Find where the given text appears and provide that cell's center as [X, Y] coordinate. 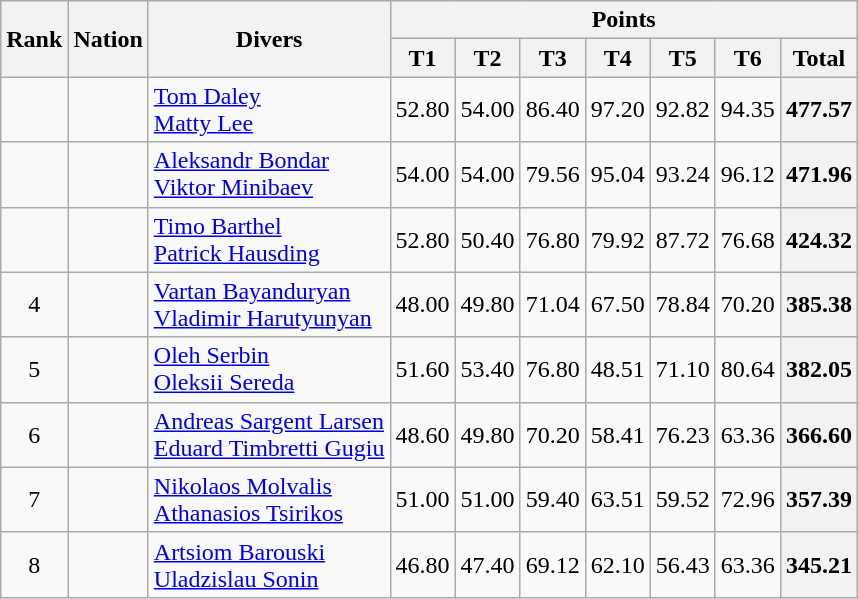
T3 [552, 58]
58.41 [618, 434]
382.05 [818, 370]
4 [34, 304]
95.04 [618, 174]
71.04 [552, 304]
Timo BarthelPatrick Hausding [269, 240]
97.20 [618, 110]
63.51 [618, 500]
385.38 [818, 304]
471.96 [818, 174]
59.40 [552, 500]
94.35 [748, 110]
8 [34, 564]
Tom DaleyMatty Lee [269, 110]
76.23 [682, 434]
Total [818, 58]
50.40 [488, 240]
80.64 [748, 370]
69.12 [552, 564]
Andreas Sargent LarsenEduard Timbretti Gugiu [269, 434]
48.60 [422, 434]
93.24 [682, 174]
Points [624, 20]
51.60 [422, 370]
48.00 [422, 304]
424.32 [818, 240]
Vartan BayanduryanVladimir Harutyunyan [269, 304]
345.21 [818, 564]
357.39 [818, 500]
67.50 [618, 304]
48.51 [618, 370]
Rank [34, 39]
Aleksandr BondarViktor Minibaev [269, 174]
47.40 [488, 564]
87.72 [682, 240]
76.68 [748, 240]
Nikolaos MolvalisAthanasios Tsirikos [269, 500]
7 [34, 500]
T2 [488, 58]
46.80 [422, 564]
Nation [108, 39]
Artsiom BarouskiUladzislau Sonin [269, 564]
86.40 [552, 110]
T1 [422, 58]
T5 [682, 58]
92.82 [682, 110]
T6 [748, 58]
T4 [618, 58]
366.60 [818, 434]
71.10 [682, 370]
6 [34, 434]
477.57 [818, 110]
Oleh SerbinOleksii Sereda [269, 370]
59.52 [682, 500]
56.43 [682, 564]
78.84 [682, 304]
62.10 [618, 564]
96.12 [748, 174]
Divers [269, 39]
72.96 [748, 500]
79.56 [552, 174]
53.40 [488, 370]
79.92 [618, 240]
5 [34, 370]
